Identify which cell holds the provided text, then report its (x, y) central coordinate. 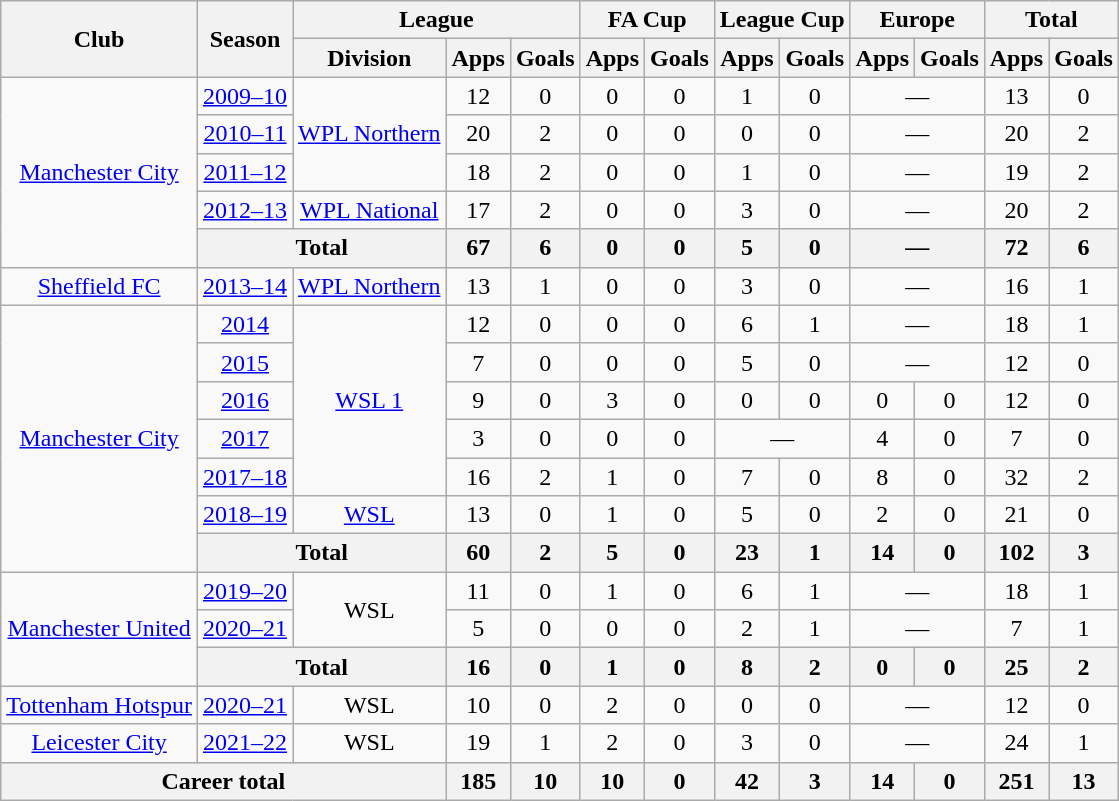
72 (1016, 248)
25 (1016, 667)
2011–12 (244, 172)
11 (478, 591)
Career total (224, 781)
League Cup (782, 20)
2021–22 (244, 743)
2017 (244, 438)
60 (478, 553)
2013–14 (244, 286)
WSL 1 (368, 400)
2018–19 (244, 515)
2017–18 (244, 477)
Leicester City (100, 743)
4 (882, 438)
Sheffield FC (100, 286)
17 (478, 210)
251 (1016, 781)
2016 (244, 400)
21 (1016, 515)
23 (746, 553)
2014 (244, 324)
Division (368, 58)
42 (746, 781)
FA Cup (647, 20)
2009–10 (244, 96)
Tottenham Hotspur (100, 705)
24 (1016, 743)
Season (244, 39)
2015 (244, 362)
WPL National (368, 210)
Club (100, 39)
2019–20 (244, 591)
Europe (917, 20)
League (436, 20)
9 (478, 400)
2010–11 (244, 134)
67 (478, 248)
102 (1016, 553)
32 (1016, 477)
185 (478, 781)
2012–13 (244, 210)
Manchester United (100, 629)
